For the text-containing cell, return its midpoint in [x, y] coordinate format. 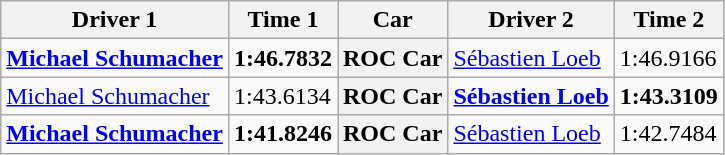
1:43.6134 [282, 96]
1:42.7484 [668, 134]
1:41.8246 [282, 134]
1:46.7832 [282, 58]
Time 2 [668, 20]
Driver 1 [115, 20]
Time 1 [282, 20]
Car [393, 20]
1:46.9166 [668, 58]
1:43.3109 [668, 96]
Driver 2 [531, 20]
